Detect which cell encompasses the target text, then output its [X, Y] center coordinate. 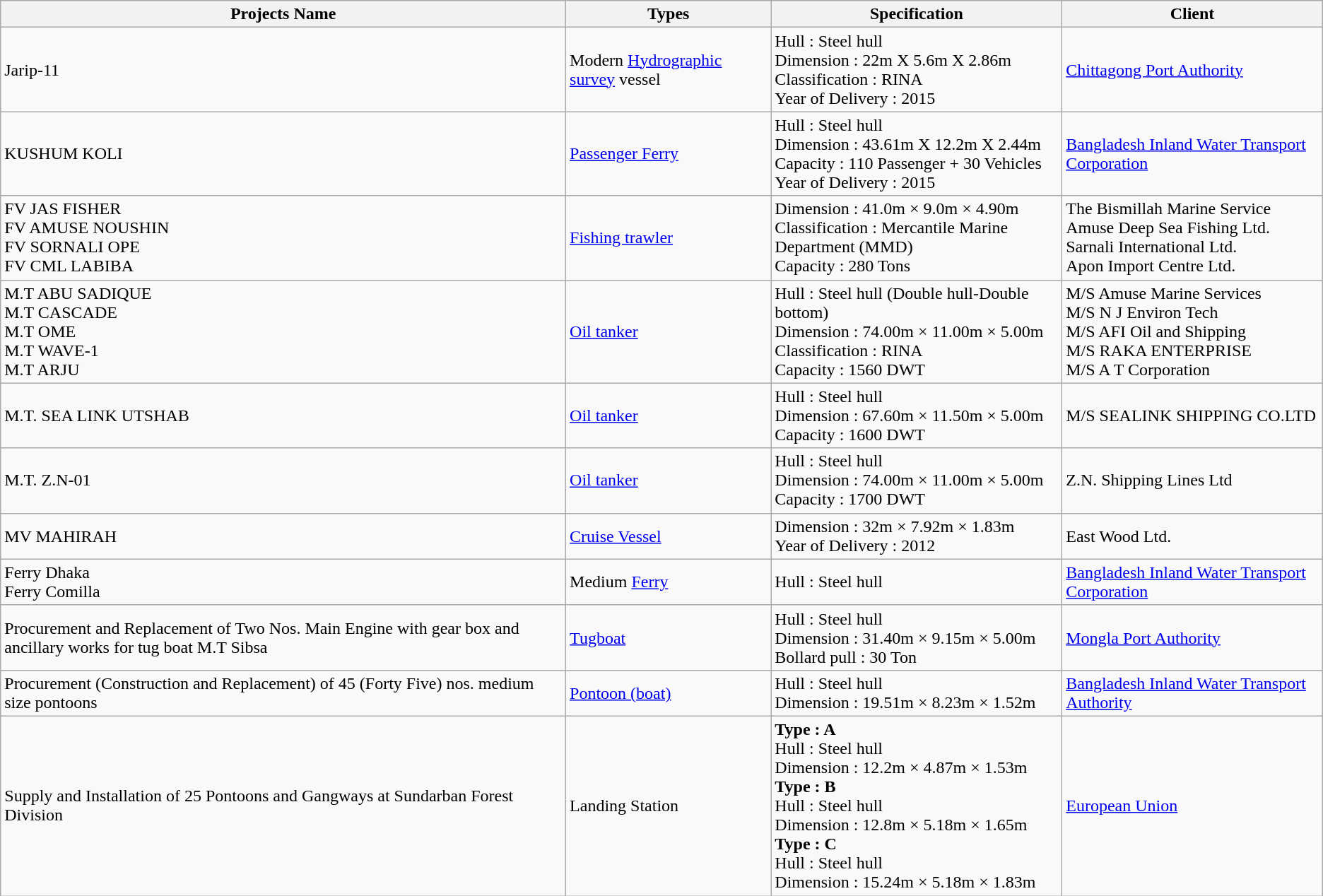
The Bismillah Marine ServiceAmuse Deep Sea Fishing Ltd.Sarnali International Ltd.Apon Import Centre Ltd. [1193, 237]
FV JAS FISHERFV AMUSE NOUSHINFV SORNALI OPEFV CML LABIBA [283, 237]
Supply and Installation of 25 Pontoons and Gangways at Sundarban Forest Division [283, 806]
MV MAHIRAH [283, 536]
Mongla Port Authority [1193, 637]
Hull : Steel hullDimension : 31.40m × 9.15m × 5.00mBollard pull : 30 Ton [917, 637]
European Union [1193, 806]
Chittagong Port Authority [1193, 69]
East Wood Ltd. [1193, 536]
Procurement and Replacement of Two Nos. Main Engine with gear box and ancillary works for tug boat M.T Sibsa [283, 637]
Tugboat [669, 637]
M/S SEALINK SHIPPING CO.LTD [1193, 415]
Passenger Ferry [669, 154]
Modern Hydrographic survey vessel [669, 69]
Hull : Steel hullDimension : 67.60m × 11.50m × 5.00mCapacity : 1600 DWT [917, 415]
M/S Amuse Marine ServicesM/S N J Environ TechM/S AFI Oil and ShippingM/S RAKA ENTERPRISEM/S A T Corporation [1193, 331]
Projects Name [283, 14]
M.T ABU SADIQUEM.T CASCADEM.T OMEM.T WAVE-1M.T ARJU [283, 331]
Landing Station [669, 806]
Types [669, 14]
M.T. Z.N-01 [283, 481]
Hull : Steel hullDimension : 74.00m × 11.00m × 5.00mCapacity : 1700 DWT [917, 481]
Z.N. Shipping Lines Ltd [1193, 481]
Hull : Steel hull [917, 582]
Hull : Steel hullDimension : 43.61m X 12.2m X 2.44mCapacity : 110 Passenger + 30 VehiclesYear of Delivery : 2015 [917, 154]
Hull : Steel hullDimension : 19.51m × 8.23m × 1.52m [917, 692]
Fishing trawler [669, 237]
Bangladesh Inland Water Transport Authority [1193, 692]
Hull : Steel hull (Double hull-Double bottom)Dimension : 74.00m × 11.00m × 5.00mClassification : RINACapacity : 1560 DWT [917, 331]
Dimension : 41.0m × 9.0m × 4.90mClassification : Mercantile Marine Department (MMD)Capacity : 280 Tons [917, 237]
Specification [917, 14]
Cruise Vessel [669, 536]
Dimension : 32m × 7.92m × 1.83mYear of Delivery : 2012 [917, 536]
Client [1193, 14]
M.T. SEA LINK UTSHAB [283, 415]
Hull : Steel hullDimension : 22m X 5.6m X 2.86mClassification : RINAYear of Delivery : 2015 [917, 69]
Medium Ferry [669, 582]
KUSHUM KOLI [283, 154]
Procurement (Construction and Replacement) of 45 (Forty Five) nos. medium size pontoons [283, 692]
Jarip-11 [283, 69]
Pontoon (boat) [669, 692]
Ferry DhakaFerry Comilla [283, 582]
